For the text-containing cell, return its midpoint in [x, y] coordinate format. 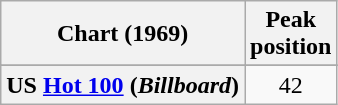
Peakposition [290, 34]
Chart (1969) [123, 34]
US Hot 100 (Billboard) [123, 85]
42 [290, 85]
